Return (x, y) of the center of cell containing provided text 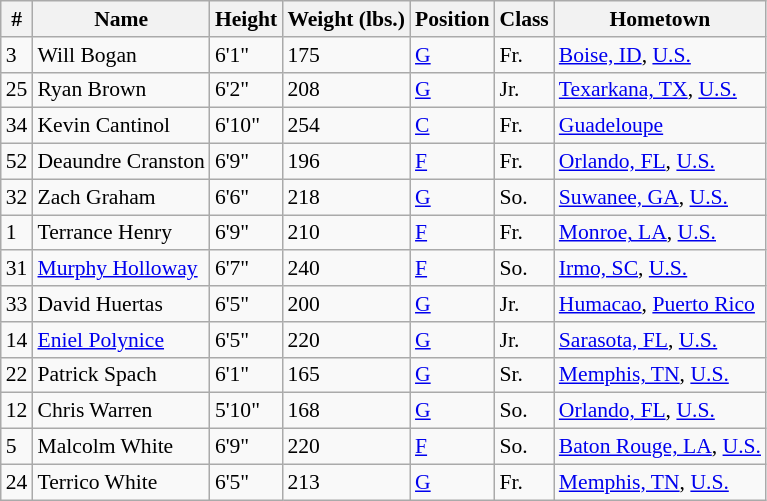
208 (346, 90)
Guadeloupe (660, 126)
31 (17, 269)
24 (17, 482)
Zach Graham (120, 197)
218 (346, 197)
213 (346, 482)
Name (120, 19)
C (452, 126)
168 (346, 411)
34 (17, 126)
196 (346, 162)
Baton Rouge, LA, U.S. (660, 447)
240 (346, 269)
12 (17, 411)
Class (524, 19)
Sr. (524, 375)
Will Bogan (120, 55)
Eniel Polynice (120, 340)
6'10" (246, 126)
6'6" (246, 197)
Malcolm White (120, 447)
Kevin Cantinol (120, 126)
Boise, ID, U.S. (660, 55)
210 (346, 233)
6'7" (246, 269)
Patrick Spach (120, 375)
David Huertas (120, 304)
Ryan Brown (120, 90)
254 (346, 126)
165 (346, 375)
5'10" (246, 411)
Position (452, 19)
Terrico White (120, 482)
Murphy Holloway (120, 269)
Suwanee, GA, U.S. (660, 197)
3 (17, 55)
25 (17, 90)
Chris Warren (120, 411)
Weight (lbs.) (346, 19)
22 (17, 375)
Terrance Henry (120, 233)
5 (17, 447)
Sarasota, FL, U.S. (660, 340)
52 (17, 162)
1 (17, 233)
175 (346, 55)
Deaundre Cranston (120, 162)
# (17, 19)
Hometown (660, 19)
Texarkana, TX, U.S. (660, 90)
Irmo, SC, U.S. (660, 269)
200 (346, 304)
33 (17, 304)
6'2" (246, 90)
Height (246, 19)
14 (17, 340)
Monroe, LA, U.S. (660, 233)
Humacao, Puerto Rico (660, 304)
32 (17, 197)
